From the cell containing the given text, extract its center point as [X, Y] coordinate. 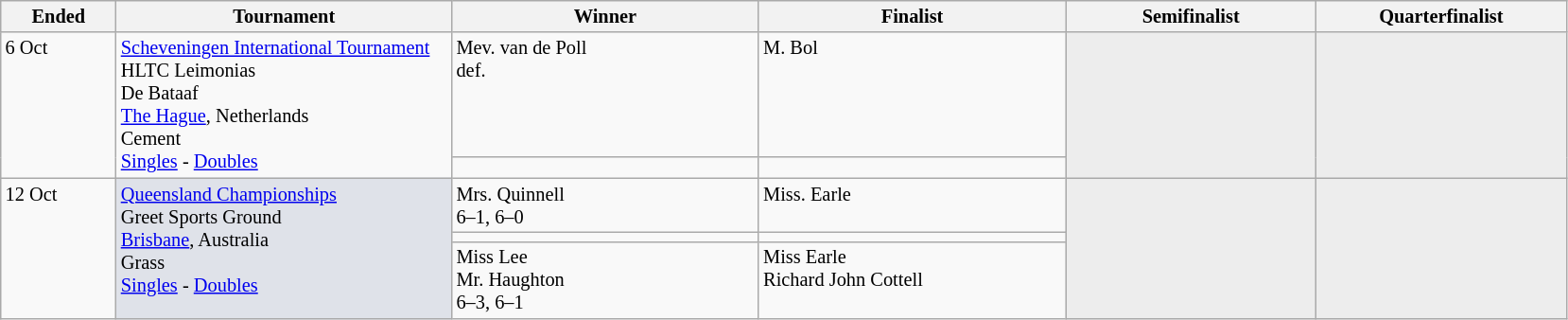
Quarterfinalist [1441, 16]
Mrs. Quinnell6–1, 6–0 [605, 205]
Winner [605, 16]
Queensland ChampionshipsGreet Sports GroundBrisbane, AustraliaGrassSingles - Doubles [284, 248]
Mev. van de Polldef. [605, 95]
Miss Lee Mr. Haughton6–3, 6–1 [605, 280]
Ended [59, 16]
Miss Earle Richard John Cottell [912, 280]
Finalist [912, 16]
Miss. Earle [912, 205]
12 Oct [59, 248]
Tournament [284, 16]
Scheveningen International TournamentHLTC LeimoniasDe BataafThe Hague, NetherlandsCementSingles - Doubles [284, 105]
6 Oct [59, 105]
M. Bol [912, 95]
Semifinalist [1192, 16]
